From the cell containing the given text, extract its center point as [X, Y] coordinate. 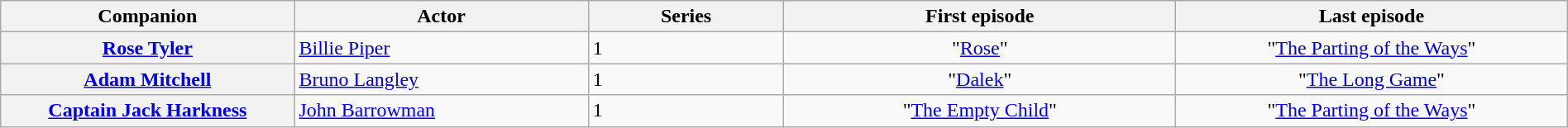
Series [686, 17]
"Dalek" [980, 79]
Captain Jack Harkness [147, 111]
Bruno Langley [442, 79]
Rose Tyler [147, 48]
"The Long Game" [1372, 79]
Last episode [1372, 17]
First episode [980, 17]
John Barrowman [442, 111]
Companion [147, 17]
Billie Piper [442, 48]
"The Empty Child" [980, 111]
Actor [442, 17]
"Rose" [980, 48]
Adam Mitchell [147, 79]
